Return the (X, Y) coordinate for the center point of the cell that contains the specified text.  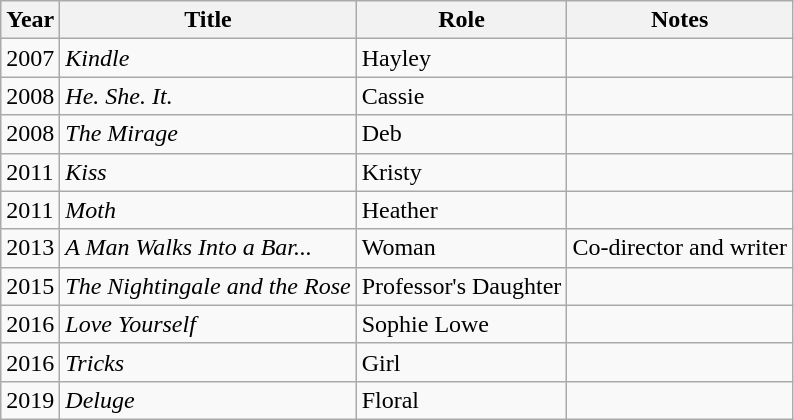
Co-director and writer (680, 248)
Girl (462, 362)
Deluge (208, 400)
The Nightingale and the Rose (208, 286)
Deb (462, 134)
A Man Walks Into a Bar... (208, 248)
Tricks (208, 362)
2007 (30, 58)
Title (208, 20)
Hayley (462, 58)
He. She. It. (208, 96)
2019 (30, 400)
2013 (30, 248)
Floral (462, 400)
Professor's Daughter (462, 286)
Cassie (462, 96)
Notes (680, 20)
Role (462, 20)
Kristy (462, 172)
Kindle (208, 58)
Love Yourself (208, 324)
Heather (462, 210)
The Mirage (208, 134)
Woman (462, 248)
2015 (30, 286)
Kiss (208, 172)
Sophie Lowe (462, 324)
Moth (208, 210)
Year (30, 20)
